Pinpoint the cell where the given text exists, returning its [x, y] midpoint coordinate. 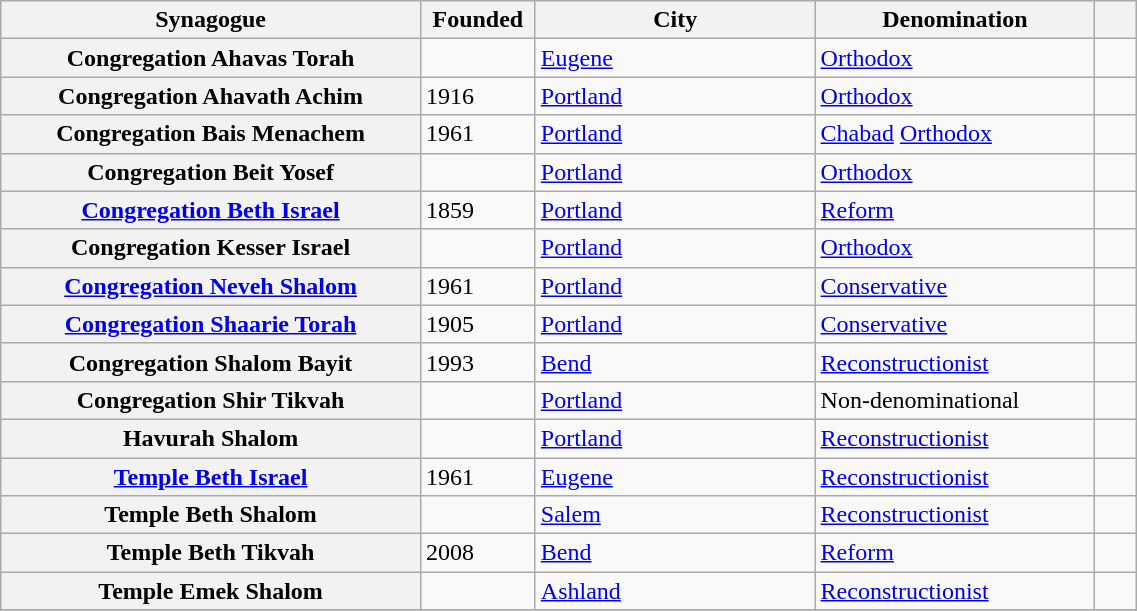
Congregation Bais Menachem [211, 134]
City [675, 20]
Congregation Ahavath Achim [211, 96]
Non-denominational [955, 400]
Congregation Shalom Bayit [211, 362]
Congregation Shir Tikvah [211, 400]
Synagogue [211, 20]
1916 [478, 96]
Havurah Shalom [211, 438]
Temple Beth Shalom [211, 515]
Congregation Ahavas Torah [211, 58]
Temple Beth Tikvah [211, 553]
Congregation Kesser Israel [211, 248]
Ashland [675, 591]
Congregation Beit Yosef [211, 172]
1993 [478, 362]
1905 [478, 324]
Denomination [955, 20]
2008 [478, 553]
Temple Emek Shalom [211, 591]
Chabad Orthodox [955, 134]
Congregation Shaarie Torah [211, 324]
Congregation Neveh Shalom [211, 286]
Salem [675, 515]
1859 [478, 210]
Congregation Beth Israel [211, 210]
Founded [478, 20]
Temple Beth Israel [211, 477]
